Output the [X, Y] coordinate of the center of the cell containing the given text.  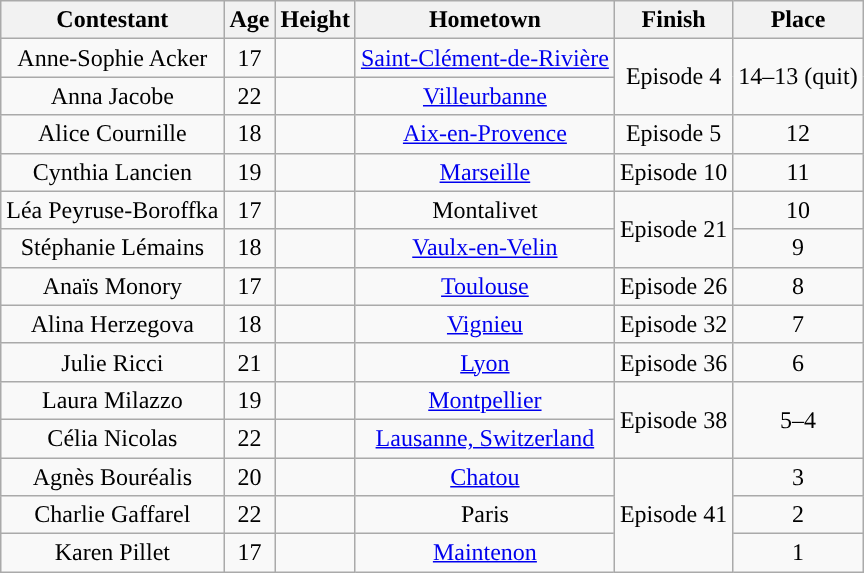
Chatou [484, 477]
Episode 21 [673, 229]
Charlie Gaffarel [112, 515]
12 [798, 134]
Montalivet [484, 210]
Episode 10 [673, 172]
8 [798, 286]
20 [250, 477]
Stéphanie Lémains [112, 248]
Léa Peyruse-Boroffka [112, 210]
Montpellier [484, 400]
Laura Milazzo [112, 400]
Aix-en-Provence [484, 134]
Episode 32 [673, 324]
14–13 (quit) [798, 77]
Hometown [484, 20]
1 [798, 553]
Alice Cournille [112, 134]
Anne-Sophie Acker [112, 58]
Villeurbanne [484, 96]
3 [798, 477]
Vaulx-en-Velin [484, 248]
Lausanne, Switzerland [484, 438]
Toulouse [484, 286]
Célia Nicolas [112, 438]
Episode 4 [673, 77]
Vignieu [484, 324]
2 [798, 515]
Paris [484, 515]
Place [798, 20]
Lyon [484, 362]
Marseille [484, 172]
Episode 26 [673, 286]
10 [798, 210]
Anna Jacobe [112, 96]
Julie Ricci [112, 362]
21 [250, 362]
Age [250, 20]
Contestant [112, 20]
Height [315, 20]
Agnès Bouréalis [112, 477]
Saint-Clément-de-Rivière [484, 58]
Anaïs Monory [112, 286]
Cynthia Lancien [112, 172]
Finish [673, 20]
9 [798, 248]
Episode 41 [673, 515]
Maintenon [484, 553]
Episode 38 [673, 419]
Episode 36 [673, 362]
Episode 5 [673, 134]
6 [798, 362]
5–4 [798, 419]
7 [798, 324]
11 [798, 172]
Alina Herzegova [112, 324]
Karen Pillet [112, 553]
